Output the (X, Y) coordinate of the center of the cell containing the given text.  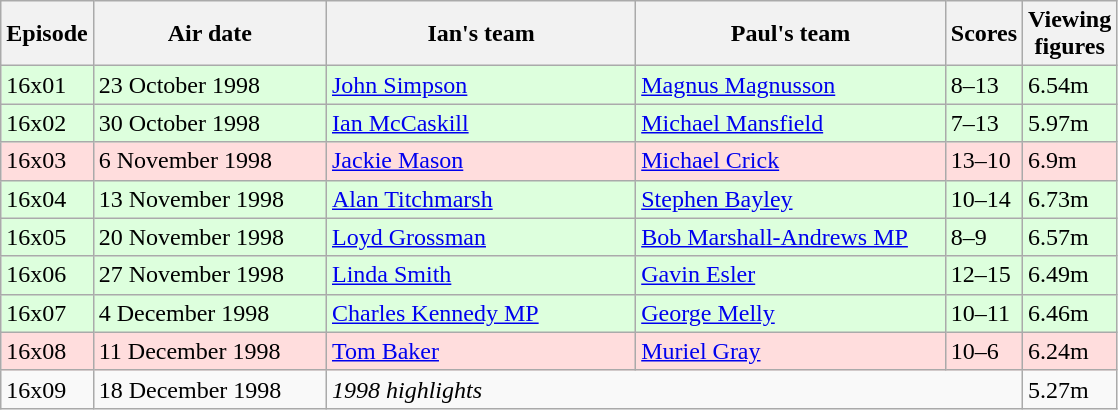
6.73m (1070, 199)
Magnus Magnusson (791, 85)
4 December 1998 (210, 313)
5.97m (1070, 123)
8–9 (984, 237)
16x02 (47, 123)
Tom Baker (480, 351)
20 November 1998 (210, 237)
Ian McCaskill (480, 123)
16x05 (47, 237)
Jackie Mason (480, 161)
16x07 (47, 313)
13 November 1998 (210, 199)
23 October 1998 (210, 85)
11 December 1998 (210, 351)
16x06 (47, 275)
1998 highlights (674, 389)
6.46m (1070, 313)
10–6 (984, 351)
16x01 (47, 85)
Charles Kennedy MP (480, 313)
Gavin Esler (791, 275)
10–14 (984, 199)
13–10 (984, 161)
Scores (984, 34)
6.57m (1070, 237)
16x03 (47, 161)
16x04 (47, 199)
Alan Titchmarsh (480, 199)
7–13 (984, 123)
6.49m (1070, 275)
30 October 1998 (210, 123)
Paul's team (791, 34)
Loyd Grossman (480, 237)
12–15 (984, 275)
6.24m (1070, 351)
8–13 (984, 85)
6 November 1998 (210, 161)
27 November 1998 (210, 275)
Viewing figures (1070, 34)
Episode (47, 34)
Michael Crick (791, 161)
Muriel Gray (791, 351)
Bob Marshall-Andrews MP (791, 237)
Air date (210, 34)
Stephen Bayley (791, 199)
George Melly (791, 313)
Linda Smith (480, 275)
Michael Mansfield (791, 123)
10–11 (984, 313)
16x08 (47, 351)
6.9m (1070, 161)
Ian's team (480, 34)
16x09 (47, 389)
6.54m (1070, 85)
John Simpson (480, 85)
18 December 1998 (210, 389)
5.27m (1070, 389)
